For the text-containing cell, return its midpoint in (x, y) coordinate format. 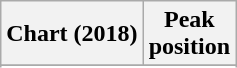
Chart (2018) (72, 34)
Peak position (189, 34)
